Provide the (x, y) coordinate of the cell's center where the given text is located.  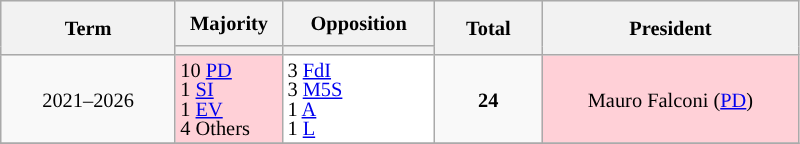
2021–2026 (88, 99)
Opposition (359, 22)
Term (88, 28)
President (670, 28)
24 (488, 99)
Total (488, 28)
Majority (228, 22)
10 PD 1 SI 1 EV 4 Others (228, 99)
3 FdI 3 M5S 1 A 1 L (359, 99)
Mauro Falconi (PD) (670, 99)
